Search for the cell housing the specified text and yield its [x, y] center coordinate. 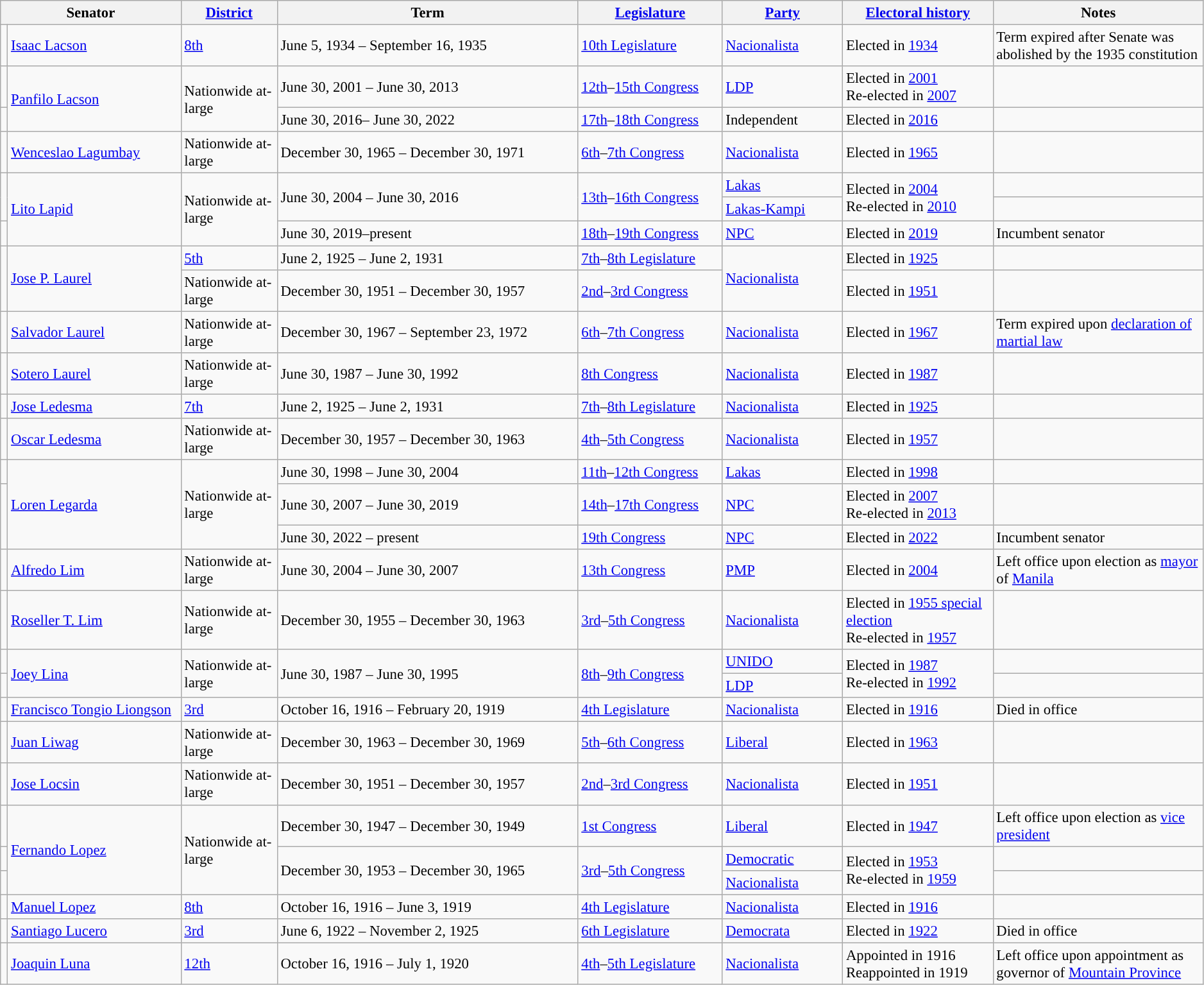
Joey Lina [94, 674]
Left office upon election as vice president [1098, 825]
Left office upon appointment as governor of Mountain Province [1098, 964]
Alfredo Lim [94, 570]
June 30, 1987 – June 30, 1992 [427, 373]
December 30, 1955 – December 30, 1963 [427, 621]
Elected in 1947 [918, 825]
Fernando Lopez [94, 850]
District [229, 13]
4th–5th Congress [650, 439]
Panfilo Lacson [94, 99]
December 30, 1957 – December 30, 1963 [427, 439]
Elected in 1955 special electionRe-elected in 1957 [918, 621]
12th–15th Congress [650, 87]
Joaquin Luna [94, 964]
Loren Legarda [94, 504]
December 30, 1967 – September 23, 1972 [427, 332]
Elected in 2004Re-elected in 2010 [918, 198]
Party [783, 13]
Roseller T. Lim [94, 621]
October 16, 1916 – June 3, 1919 [427, 907]
October 16, 1916 – February 20, 1919 [427, 710]
Isaac Lacson [94, 46]
Elected in 1953Re-elected in 1959 [918, 870]
December 30, 1963 – December 30, 1969 [427, 743]
Jose P. Laurel [94, 278]
Independent [783, 120]
Wenceslao Lagumbay [94, 153]
19th Congress [650, 537]
June 30, 2019–present [427, 234]
1st Congress [650, 825]
Elected in 2016 [918, 120]
Elected in 2019 [918, 234]
Elected in 1987 [918, 373]
June 6, 1922 – November 2, 1925 [427, 931]
Term expired after Senate was abolished by the 1935 constitution [1098, 46]
December 30, 1947 – December 30, 1949 [427, 825]
Democrata [783, 931]
7th [229, 406]
Jose Locsin [94, 784]
Salvador Laurel [94, 332]
18th–19th Congress [650, 234]
4th–5th Legislature [650, 964]
Elected in 2001Re-elected in 2007 [918, 87]
December 30, 1965 – December 30, 1971 [427, 153]
Santiago Lucero [94, 931]
13th–16th Congress [650, 198]
Elected in 1987Re-elected in 1992 [918, 674]
5th–6th Congress [650, 743]
Jose Ledesma [94, 406]
Elected in 1963 [918, 743]
June 30, 2016– June 30, 2022 [427, 120]
Elected in 2007Re-elected in 2013 [918, 504]
Notes [1098, 13]
Term [427, 13]
11th–12th Congress [650, 472]
Elected in 1965 [918, 153]
June 30, 2004 – June 30, 2016 [427, 198]
Lito Lapid [94, 209]
Francisco Tongio Liongson [94, 710]
Elected in 1934 [918, 46]
13th Congress [650, 570]
Elected in 2022 [918, 537]
5th [229, 258]
December 30, 1953 – December 30, 1965 [427, 870]
UNIDO [783, 662]
Lakas-Kampi [783, 210]
PMP [783, 570]
Term expired upon declaration of martial law [1098, 332]
Elected in 1998 [918, 472]
Elected in 1967 [918, 332]
Appointed in 1916Reappointed in 1919 [918, 964]
14th–17th Congress [650, 504]
Elected in 1922 [918, 931]
6th Legislature [650, 931]
Senator [91, 13]
10th Legislature [650, 46]
8th–9th Congress [650, 674]
Sotero Laurel [94, 373]
Juan Liwag [94, 743]
June 30, 1987 – June 30, 1995 [427, 674]
June 5, 1934 – September 16, 1935 [427, 46]
June 30, 1998 – June 30, 2004 [427, 472]
June 30, 2007 – June 30, 2019 [427, 504]
Democratic [783, 859]
Electoral history [918, 13]
Elected in 2004 [918, 570]
June 30, 2001 – June 30, 2013 [427, 87]
June 30, 2004 – June 30, 2007 [427, 570]
October 16, 1916 – July 1, 1920 [427, 964]
Manuel Lopez [94, 907]
17th–18th Congress [650, 120]
Legislature [650, 13]
June 30, 2022 – present [427, 537]
Left office upon election as mayor of Manila [1098, 570]
Elected in 1957 [918, 439]
12th [229, 964]
Oscar Ledesma [94, 439]
8th Congress [650, 373]
